Pinpoint the cell where the given text exists, returning its [x, y] midpoint coordinate. 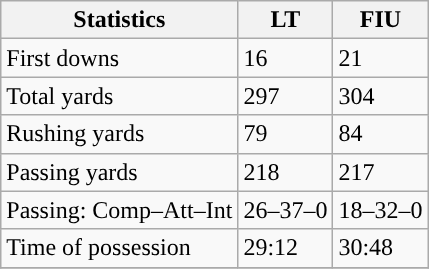
29:12 [286, 248]
26–37–0 [286, 210]
Time of possession [120, 248]
Rushing yards [120, 134]
79 [286, 134]
21 [380, 58]
First downs [120, 58]
Passing: Comp–Att–Int [120, 210]
84 [380, 134]
LT [286, 20]
218 [286, 172]
Statistics [120, 20]
18–32–0 [380, 210]
16 [286, 58]
297 [286, 96]
FIU [380, 20]
30:48 [380, 248]
Total yards [120, 96]
Passing yards [120, 172]
217 [380, 172]
304 [380, 96]
